Locate the cell with the specified text and output its (x, y) center coordinate. 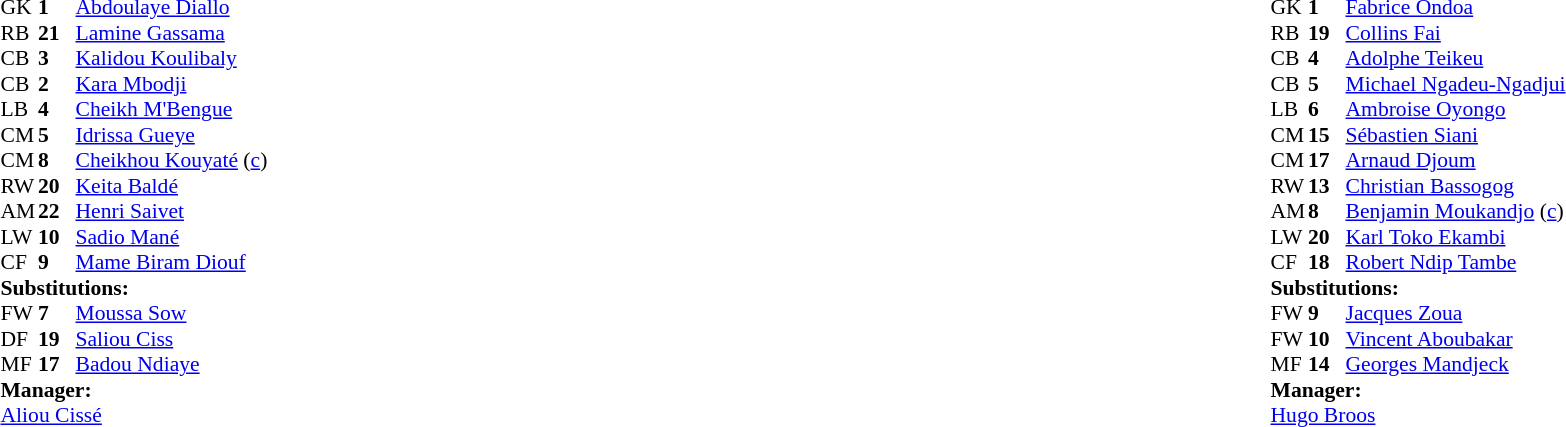
DF (19, 339)
Sadio Mané (172, 237)
3 (57, 59)
Michael Ngadeu-Ngadjui (1456, 84)
13 (1327, 186)
21 (57, 33)
22 (57, 211)
Benjamin Moukandjo (c) (1456, 211)
Idrissa Gueye (172, 135)
Arnaud Djoum (1456, 161)
6 (1327, 109)
Badou Ndiaye (172, 365)
Keita Baldé (172, 186)
Robert Ndip Tambe (1456, 263)
Henri Saivet (172, 211)
Karl Toko Ekambi (1456, 237)
Georges Mandjeck (1456, 365)
Jacques Zoua (1456, 313)
Kalidou Koulibaly (172, 59)
Lamine Gassama (172, 33)
7 (57, 313)
Collins Fai (1456, 33)
18 (1327, 263)
2 (57, 84)
14 (1327, 365)
15 (1327, 135)
Moussa Sow (172, 313)
Mame Biram Diouf (172, 263)
Sébastien Siani (1456, 135)
Vincent Aboubakar (1456, 339)
Adolphe Teikeu (1456, 59)
Cheikhou Kouyaté (c) (172, 161)
Kara Mbodji (172, 84)
Cheikh M'Bengue (172, 109)
Ambroise Oyongo (1456, 109)
Christian Bassogog (1456, 186)
Saliou Ciss (172, 339)
